Search for the cell housing the specified text and yield its [x, y] center coordinate. 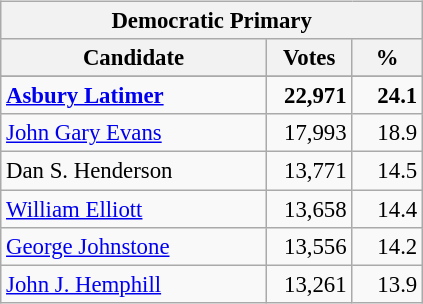
14.5 [388, 171]
24.1 [388, 96]
John J. Hemphill [134, 284]
Asbury Latimer [134, 96]
13,556 [309, 246]
13,658 [309, 209]
18.9 [388, 133]
George Johnstone [134, 246]
14.4 [388, 209]
13,771 [309, 171]
Democratic Primary [212, 21]
13,261 [309, 284]
14.2 [388, 246]
William Elliott [134, 209]
Candidate [134, 58]
Votes [309, 58]
17,993 [309, 133]
John Gary Evans [134, 133]
22,971 [309, 96]
Dan S. Henderson [134, 171]
13.9 [388, 284]
% [388, 58]
